Search for the cell housing the specified text and yield its (x, y) center coordinate. 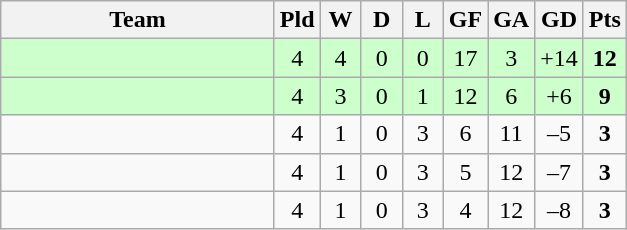
+6 (560, 96)
W (340, 20)
Team (138, 20)
+14 (560, 58)
–7 (560, 172)
17 (465, 58)
L (422, 20)
–5 (560, 134)
GF (465, 20)
D (382, 20)
Pts (604, 20)
GD (560, 20)
Pld (297, 20)
9 (604, 96)
GA (512, 20)
11 (512, 134)
–8 (560, 210)
5 (465, 172)
